Return [X, Y] of the center of cell containing provided text 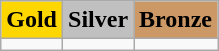
Gold [32, 20]
Bronze [176, 20]
Silver [98, 20]
